Find where the given text appears and provide that cell's center as (X, Y) coordinate. 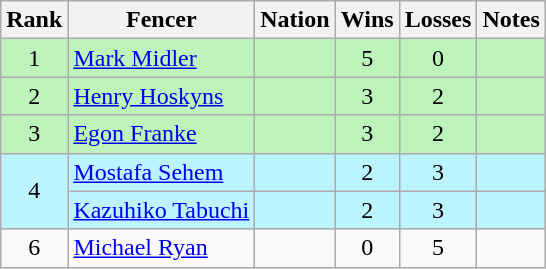
Egon Franke (162, 134)
Michael Ryan (162, 248)
Mostafa Sehem (162, 172)
4 (34, 191)
Notes (511, 20)
Kazuhiko Tabuchi (162, 210)
Henry Hoskyns (162, 96)
Rank (34, 20)
Losses (438, 20)
6 (34, 248)
Wins (367, 20)
Nation (295, 20)
Mark Midler (162, 58)
Fencer (162, 20)
1 (34, 58)
